Return [X, Y] of the center of cell containing provided text 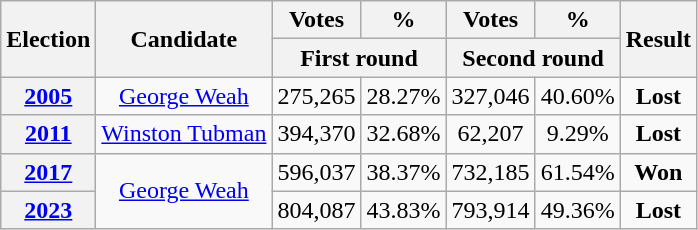
2011 [48, 134]
Second round [533, 58]
Winston Tubman [184, 134]
Won [658, 172]
49.36% [578, 210]
43.83% [404, 210]
2005 [48, 96]
62,207 [490, 134]
732,185 [490, 172]
275,265 [316, 96]
793,914 [490, 210]
327,046 [490, 96]
Election [48, 39]
2023 [48, 210]
First round [359, 58]
28.27% [404, 96]
40.60% [578, 96]
9.29% [578, 134]
596,037 [316, 172]
38.37% [404, 172]
32.68% [404, 134]
2017 [48, 172]
Candidate [184, 39]
Result [658, 39]
394,370 [316, 134]
61.54% [578, 172]
804,087 [316, 210]
